Determine the [X, Y] coordinate at the center of the cell enclosing the given text.  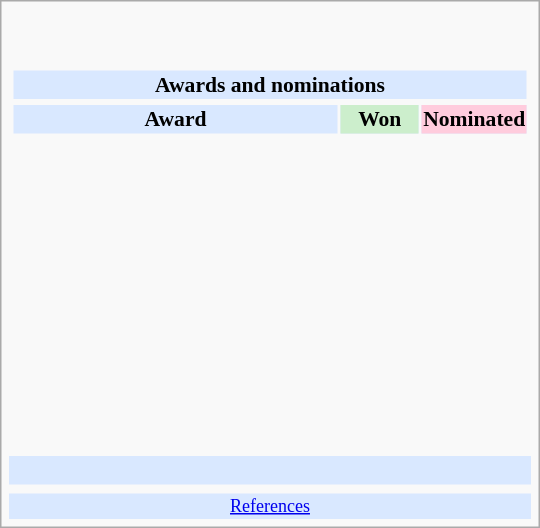
Nominated [474, 119]
Award [175, 119]
Won [380, 119]
References [270, 506]
Awards and nominations Award Won Nominated [270, 246]
Awards and nominations [270, 84]
